Search for the cell housing the specified text and yield its [x, y] center coordinate. 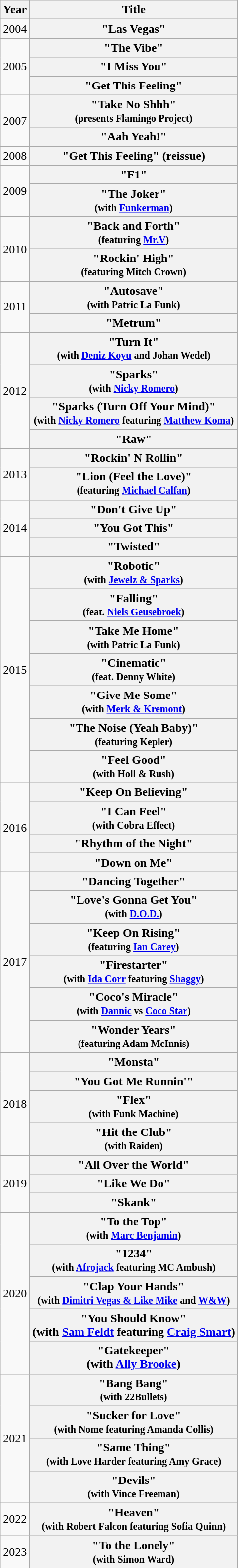
2021 [15, 1438]
2017 [15, 962]
"Get This Feeling" [134, 86]
"To the Lonely" (with Simon Ward) [134, 1551]
Title [134, 10]
"Lion (Feel the Love)" (featuring Michael Calfan) [134, 483]
"Love's Gonna Get You" (with D.O.D.) [134, 907]
"Sparks" (with Nicky Romero) [134, 381]
"Dancing Together" [134, 881]
"Gatekeeper" (with Ally Brooke) [134, 1357]
2004 [15, 29]
2023 [15, 1551]
"Sparks (Turn Off Your Mind)" (with Nicky Romero featuring Matthew Koma) [134, 414]
2015 [15, 669]
"Heaven" (with Robert Falcon featuring Sofia Quinn) [134, 1519]
"To the Top" (with Marc Benjamin) [134, 1228]
"Autosave" (with Patric La Funk) [134, 297]
"Metrum" [134, 323]
2014 [15, 528]
2022 [15, 1519]
"Devils" (with Vince Freeman) [134, 1486]
"You Should Know" (with Sam Feldt featuring Craig Smart) [134, 1325]
"Hit the Club" (with Raiden) [134, 1138]
2016 [15, 827]
2013 [15, 474]
"Robotic"(with Jewelz & Sparks) [134, 573]
2009 [15, 191]
"Rockin' High" (featuring Mitch Crown) [134, 264]
"I Miss You" [134, 67]
"1234" (with Afrojack featuring MC Ambush) [134, 1261]
2012 [15, 391]
2010 [15, 249]
"Skank" [134, 1203]
"Take No Shhh"(presents Flamingo Project) [134, 111]
"Falling" (feat. Niels Geusebroek) [134, 605]
"Same Thing" (with Love Harder featuring Amy Grace) [134, 1455]
"Sucker for Love" (with Nome featuring Amanda Collis) [134, 1422]
2020 [15, 1293]
"Keep On Believing" [134, 792]
2019 [15, 1184]
"Twisted" [134, 547]
"Wonder Years" (featuring Adam McInnis) [134, 1036]
"You Got Me Runnin'" [134, 1081]
"All Over the World" [134, 1165]
"Take Me Home"(with Patric La Funk) [134, 637]
"Feel Good" (with Holl & Rush) [134, 767]
"The Noise (Yeah Baby)" (featuring Kepler) [134, 734]
"Keep On Rising" (featuring Ian Carey) [134, 940]
"Rhythm of the Night" [134, 844]
"Aah Yeah!" [134, 137]
"Monsta" [134, 1062]
"Down on Me" [134, 863]
"You Got This" [134, 528]
2008 [15, 156]
"Flex" (with Funk Machine) [134, 1107]
"I Can Feel" (with Cobra Effect) [134, 818]
2007 [15, 120]
"The Vibe" [134, 48]
2005 [15, 67]
"Don't Give Up" [134, 509]
"Clap Your Hands" (with Dimitri Vegas & Like Mike and W&W) [134, 1293]
"F1" [134, 174]
"Back and Forth"(featuring Mr.V) [134, 233]
2018 [15, 1104]
"Bang Bang" (with 22Bullets) [134, 1390]
"Turn It" (with Deniz Koyu and Johan Wedel) [134, 349]
Year [15, 10]
"Like We Do" [134, 1184]
2011 [15, 307]
"Las Vegas" [134, 29]
"Rockin' N Rollin" [134, 458]
"Coco's Miracle" (with Dannic vs Coco Star) [134, 1004]
"Give Me Some" (with Merk & Kremont) [134, 702]
"Cinematic" (feat. Denny White) [134, 669]
"Get This Feeling" (reissue) [134, 156]
"The Joker" (with Funkerman) [134, 200]
"Firestarter" (with Ida Corr featuring Shaggy) [134, 971]
"Raw" [134, 439]
